Return the (X, Y) coordinate for the center point of the cell that contains the specified text.  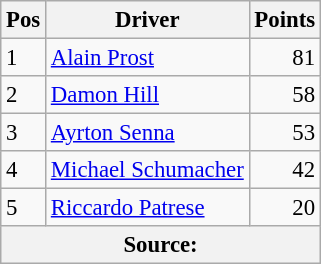
Source: (161, 245)
Pos (24, 20)
42 (284, 170)
Points (284, 20)
Driver (148, 20)
81 (284, 58)
2 (24, 95)
58 (284, 95)
20 (284, 208)
1 (24, 58)
Ayrton Senna (148, 133)
Riccardo Patrese (148, 208)
53 (284, 133)
Alain Prost (148, 58)
5 (24, 208)
3 (24, 133)
4 (24, 170)
Michael Schumacher (148, 170)
Damon Hill (148, 95)
